Extract the [X, Y] coordinate from the center of the cell holding the provided text.  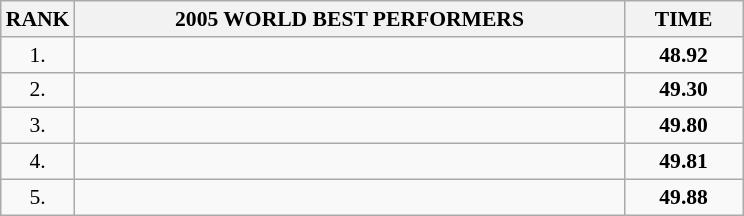
RANK [38, 19]
2. [38, 90]
4. [38, 162]
49.81 [684, 162]
49.80 [684, 126]
1. [38, 55]
5. [38, 197]
49.88 [684, 197]
49.30 [684, 90]
3. [38, 126]
48.92 [684, 55]
TIME [684, 19]
2005 WORLD BEST PERFORMERS [349, 19]
